Output the [X, Y] coordinate of the center of the cell containing the given text.  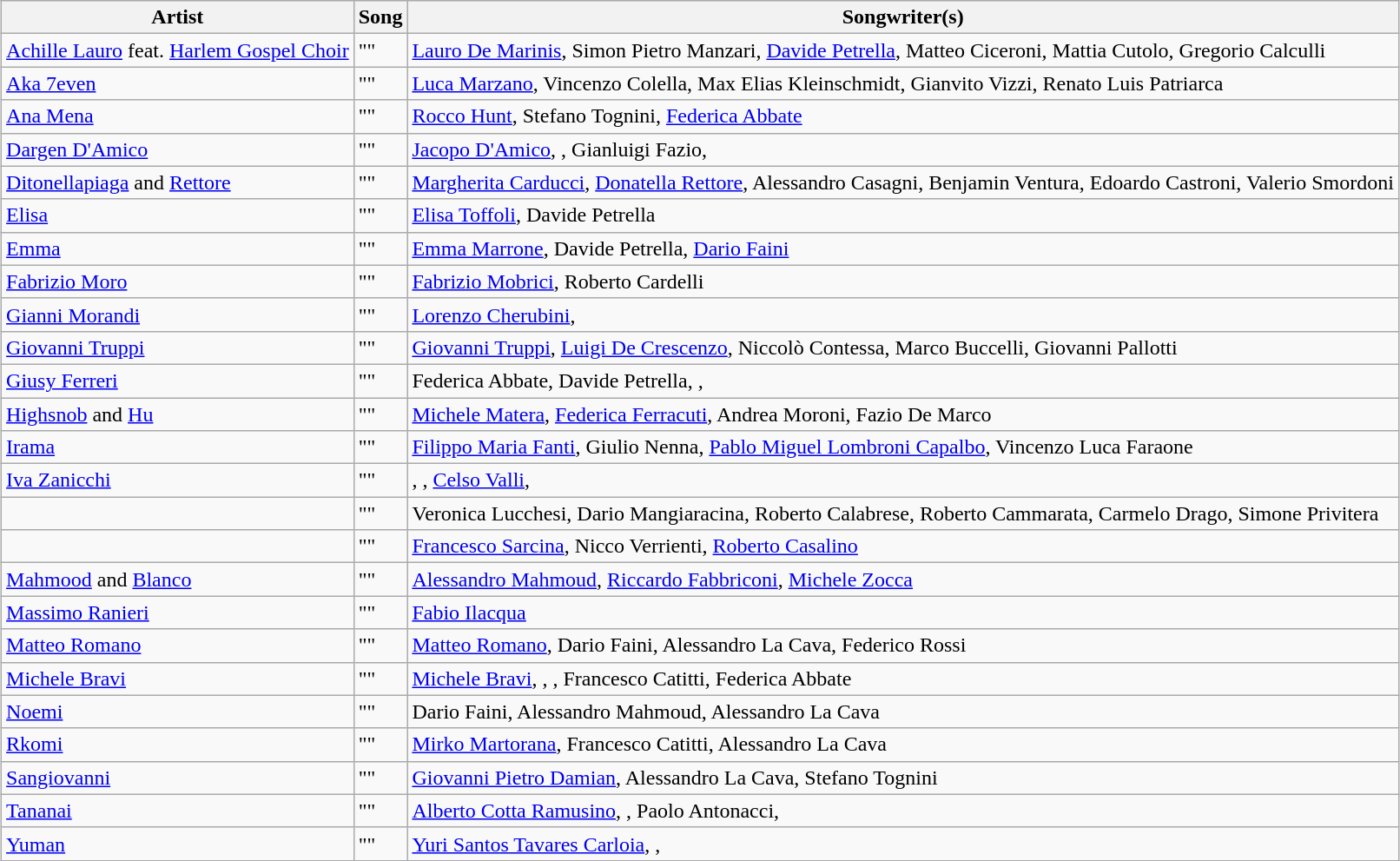
Ana Mena [178, 116]
Veronica Lucchesi, Dario Mangiaracina, Roberto Calabrese, Roberto Cammarata, Carmelo Drago, Simone Privitera [903, 513]
Giovanni Pietro Damian, Alessandro La Cava, Stefano Tognini [903, 778]
Rkomi [178, 745]
Yuman [178, 844]
Giusy Ferreri [178, 381]
Irama [178, 447]
Luca Marzano, Vincenzo Colella, Max Elias Kleinschmidt, Gianvito Vizzi, Renato Luis Patriarca [903, 83]
Dario Faini, Alessandro Mahmoud, Alessandro La Cava [903, 712]
Michele Bravi [178, 679]
Rocco Hunt, Stefano Tognini, Federica Abbate [903, 116]
Aka 7even [178, 83]
Fabrizio Mobrici, Roberto Cardelli [903, 281]
Federica Abbate, Davide Petrella, , [903, 381]
Matteo Romano, Dario Faini, Alessandro La Cava, Federico Rossi [903, 646]
Tananai [178, 811]
Filippo Maria Fanti, Giulio Nenna, Pablo Miguel Lombroni Capalbo, Vincenzo Luca Faraone [903, 447]
Emma Marrone, Davide Petrella, Dario Faini [903, 248]
Achille Lauro feat. Harlem Gospel Choir [178, 50]
Mahmood and Blanco [178, 580]
Noemi [178, 712]
Gianni Morandi [178, 315]
Elisa [178, 215]
Michele Bravi, , , Francesco Catitti, Federica Abbate [903, 679]
Alberto Cotta Ramusino, , Paolo Antonacci, [903, 811]
Matteo Romano [178, 646]
Jacopo D'Amico, , Gianluigi Fazio, [903, 149]
Lorenzo Cherubini, [903, 315]
Yuri Santos Tavares Carloia, , [903, 844]
Iva Zanicchi [178, 480]
Giovanni Truppi [178, 348]
Highsnob and Hu [178, 414]
Emma [178, 248]
Lauro De Marinis, Simon Pietro Manzari, Davide Petrella, Matteo Ciceroni, Mattia Cutolo, Gregorio Calculli [903, 50]
Fabrizio Moro [178, 281]
Mirko Martorana, Francesco Catitti, Alessandro La Cava [903, 745]
Ditonellapiaga and Rettore [178, 182]
Francesco Sarcina, Nicco Verrienti, Roberto Casalino [903, 546]
Alessandro Mahmoud, Riccardo Fabbriconi, Michele Zocca [903, 580]
, , Celso Valli, [903, 480]
Artist [178, 17]
Songwriter(s) [903, 17]
Sangiovanni [178, 778]
Michele Matera, Federica Ferracuti, Andrea Moroni, Fazio De Marco [903, 414]
Fabio Ilacqua [903, 613]
Margherita Carducci, Donatella Rettore, Alessandro Casagni, Benjamin Ventura, Edoardo Castroni, Valerio Smordoni [903, 182]
Giovanni Truppi, Luigi De Crescenzo, Niccolò Contessa, Marco Buccelli, Giovanni Pallotti [903, 348]
Elisa Toffoli, Davide Petrella [903, 215]
Dargen D'Amico [178, 149]
Song [380, 17]
Massimo Ranieri [178, 613]
